Capture the cell that displays the provided text and extract its (x, y) central coordinate. 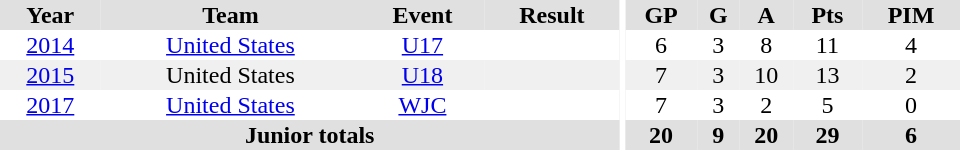
0 (911, 105)
2017 (50, 105)
8 (766, 45)
11 (828, 45)
A (766, 15)
13 (828, 75)
Junior totals (310, 135)
Team (231, 15)
Event (422, 15)
2015 (50, 75)
Pts (828, 15)
G (718, 15)
WJC (422, 105)
29 (828, 135)
4 (911, 45)
5 (828, 105)
GP (661, 15)
Year (50, 15)
10 (766, 75)
U18 (422, 75)
2014 (50, 45)
PIM (911, 15)
Result (552, 15)
9 (718, 135)
U17 (422, 45)
